Find where the given text appears and provide that cell's center as [X, Y] coordinate. 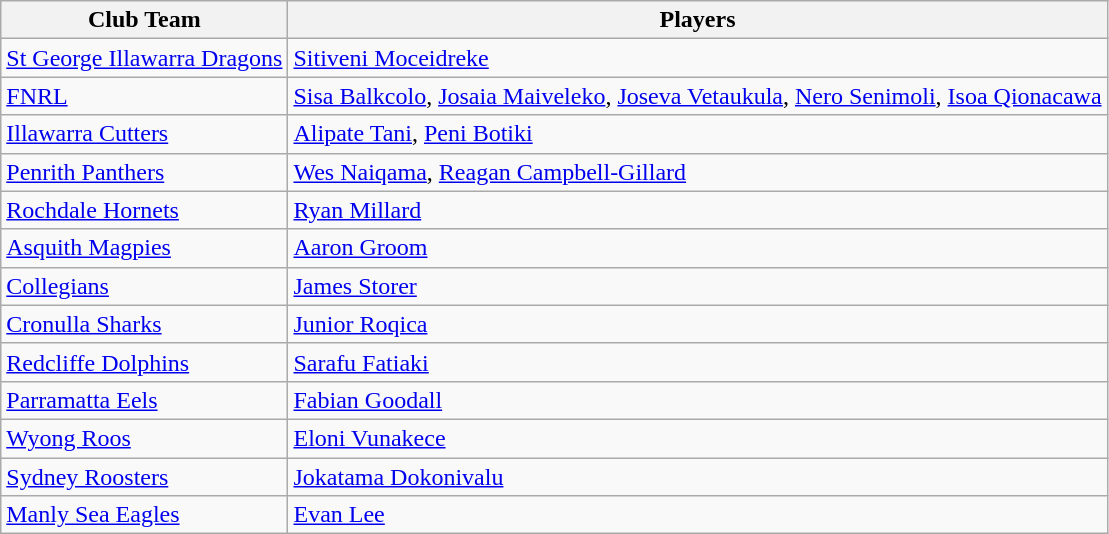
Alipate Tani, Peni Botiki [698, 134]
Sitiveni Moceidreke [698, 58]
St George Illawarra Dragons [144, 58]
Parramatta Eels [144, 400]
Penrith Panthers [144, 172]
Evan Lee [698, 515]
Aaron Groom [698, 248]
Fabian Goodall [698, 400]
Club Team [144, 20]
Players [698, 20]
FNRL [144, 96]
Junior Roqica [698, 324]
Illawarra Cutters [144, 134]
Wes Naiqama, Reagan Campbell-Gillard [698, 172]
Sarafu Fatiaki [698, 362]
Eloni Vunakece [698, 438]
Cronulla Sharks [144, 324]
Sydney Roosters [144, 477]
Jokatama Dokonivalu [698, 477]
Collegians [144, 286]
Manly Sea Eagles [144, 515]
Ryan Millard [698, 210]
James Storer [698, 286]
Sisa Balkcolo, Josaia Maiveleko, Joseva Vetaukula, Nero Senimoli, Isoa Qionacawa [698, 96]
Asquith Magpies [144, 248]
Wyong Roos [144, 438]
Rochdale Hornets [144, 210]
Redcliffe Dolphins [144, 362]
